Detect which cell encompasses the target text, then output its (X, Y) center coordinate. 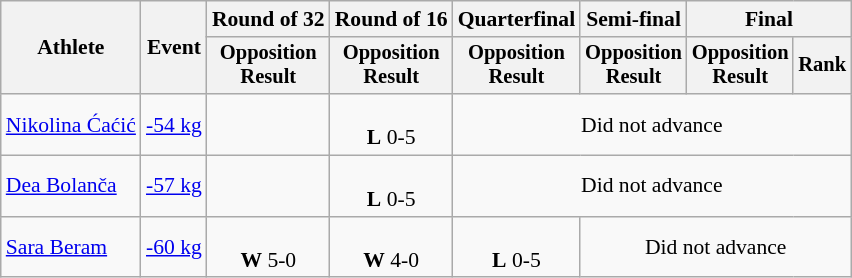
Event (174, 48)
Final (769, 19)
Dea Bolanča (71, 186)
Round of 16 (392, 19)
Round of 32 (268, 19)
Sara Beram (71, 248)
Nikolina Ćaćić (71, 124)
W 5-0 (268, 248)
Quarterfinal (517, 19)
-60 kg (174, 248)
Rank (822, 66)
W 4-0 (392, 248)
Semi-final (634, 19)
-57 kg (174, 186)
-54 kg (174, 124)
Athlete (71, 48)
